Return [X, Y] of the center of cell containing provided text 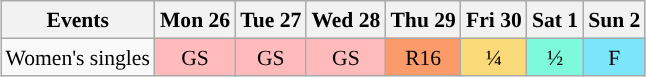
Tue 27 [270, 20]
R16 [423, 56]
½ [555, 56]
¼ [494, 56]
F [614, 56]
Events [78, 20]
Sat 1 [555, 20]
Mon 26 [195, 20]
Women's singles [78, 56]
Wed 28 [346, 20]
Fri 30 [494, 20]
Thu 29 [423, 20]
Sun 2 [614, 20]
